Capture the cell that displays the provided text and extract its (X, Y) central coordinate. 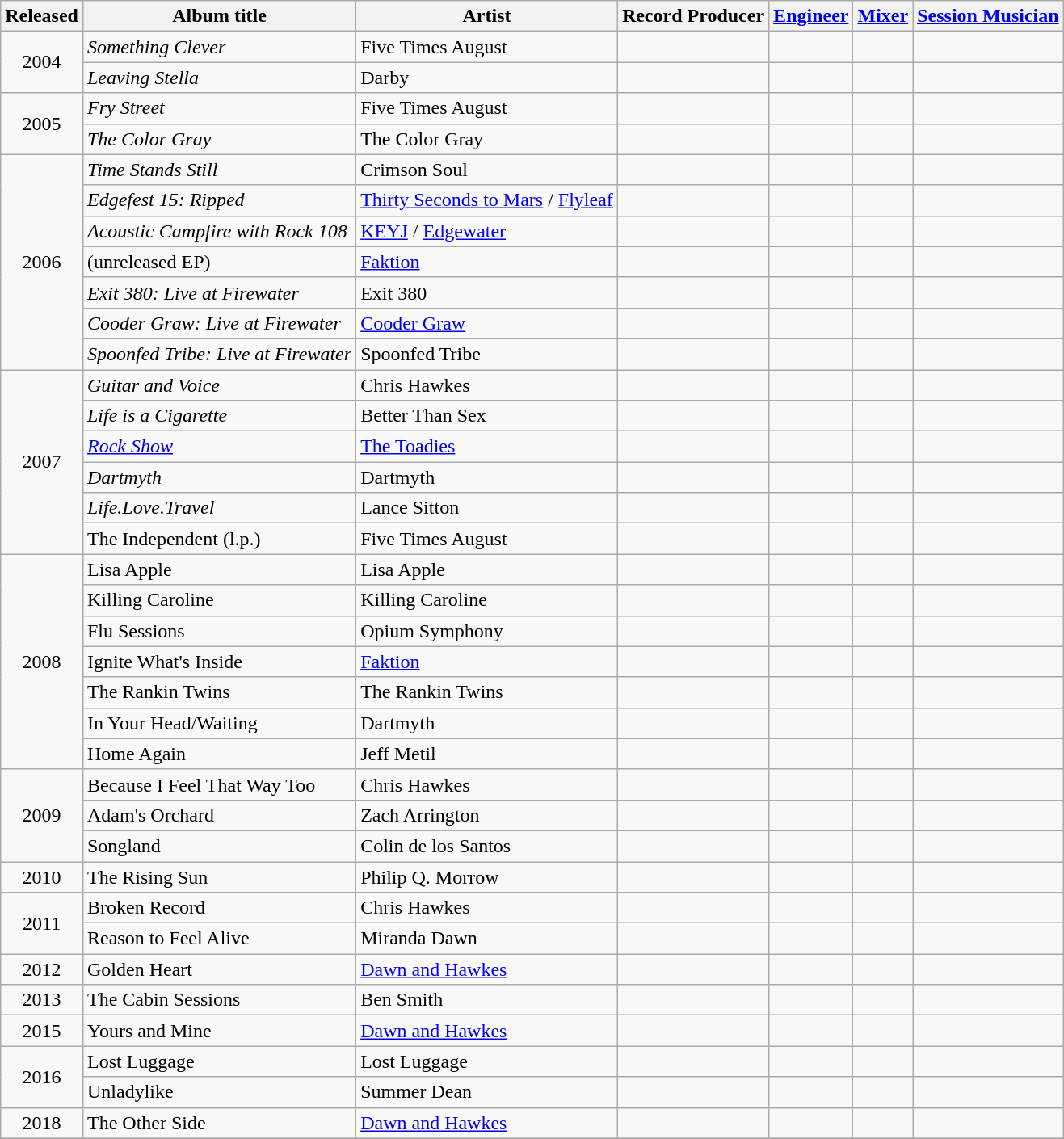
2004 (42, 62)
Engineer (811, 16)
Leaving Stella (219, 78)
In Your Head/Waiting (219, 723)
Edgefest 15: Ripped (219, 200)
Zach Arrington (487, 815)
2015 (42, 1031)
Golden Heart (219, 969)
(unreleased EP) (219, 262)
2018 (42, 1123)
The Other Side (219, 1123)
The Cabin Sessions (219, 1000)
Cooder Graw (487, 323)
Better Than Sex (487, 416)
Opium Symphony (487, 631)
Miranda Dawn (487, 939)
Released (42, 16)
Spoonfed Tribe (487, 354)
Ben Smith (487, 1000)
Cooder Graw: Live at Firewater (219, 323)
Adam's Orchard (219, 815)
Thirty Seconds to Mars / Flyleaf (487, 200)
Summer Dean (487, 1092)
2007 (42, 462)
2011 (42, 923)
2006 (42, 262)
2013 (42, 1000)
Record Producer (693, 16)
Time Stands Still (219, 170)
Darby (487, 78)
2016 (42, 1077)
2012 (42, 969)
The Rising Sun (219, 876)
Fry Street (219, 108)
Yours and Mine (219, 1031)
Spoonfed Tribe: Live at Firewater (219, 354)
2010 (42, 876)
Life is a Cigarette (219, 416)
Guitar and Voice (219, 385)
Ignite What's Inside (219, 662)
Broken Record (219, 908)
Album title (219, 16)
Philip Q. Morrow (487, 876)
Acoustic Campfire with Rock 108 (219, 231)
Crimson Soul (487, 170)
KEYJ / Edgewater (487, 231)
2008 (42, 662)
The Toadies (487, 447)
Exit 380 (487, 292)
Lance Sitton (487, 508)
Life.Love.Travel (219, 508)
2005 (42, 124)
Colin de los Santos (487, 846)
Home Again (219, 754)
The Independent (l.p.) (219, 539)
Exit 380: Live at Firewater (219, 292)
Unladylike (219, 1092)
Flu Sessions (219, 631)
Session Musician (988, 16)
2009 (42, 815)
Reason to Feel Alive (219, 939)
Rock Show (219, 447)
Songland (219, 846)
Mixer (883, 16)
Something Clever (219, 47)
Because I Feel That Way Too (219, 784)
Artist (487, 16)
Jeff Metil (487, 754)
